Locate the cell with the specified text and output its (x, y) center coordinate. 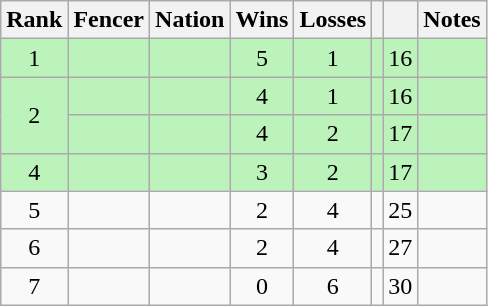
Nation (190, 20)
7 (34, 286)
3 (262, 172)
Fencer (109, 20)
25 (400, 210)
Notes (452, 20)
30 (400, 286)
Losses (333, 20)
27 (400, 248)
0 (262, 286)
Rank (34, 20)
Wins (262, 20)
